Output the (X, Y) coordinate of the center of the cell containing the given text.  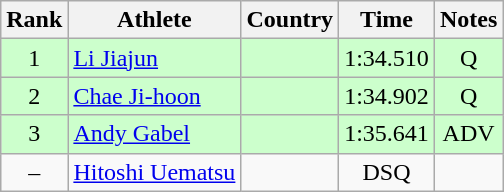
1:35.641 (387, 134)
ADV (468, 134)
Country (290, 20)
DSQ (387, 172)
1:34.902 (387, 96)
2 (34, 96)
Hitoshi Uematsu (154, 172)
1:34.510 (387, 58)
Athlete (154, 20)
Notes (468, 20)
Time (387, 20)
1 (34, 58)
Rank (34, 20)
3 (34, 134)
Li Jiajun (154, 58)
Andy Gabel (154, 134)
Chae Ji-hoon (154, 96)
– (34, 172)
